Return (x, y) of the center of cell containing provided text 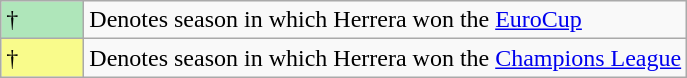
Denotes season in which Herrera won the EuroCup (386, 20)
Denotes season in which Herrera won the Champions League (386, 58)
